Detect which cell encompasses the target text, then output its [X, Y] center coordinate. 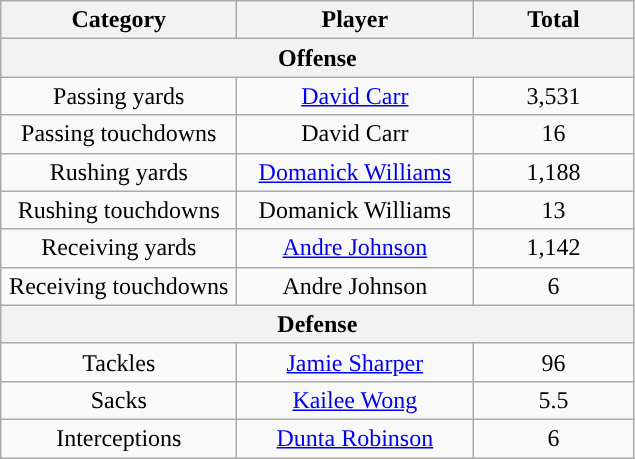
Kailee Wong [355, 400]
Offense [318, 58]
Defense [318, 324]
Player [355, 20]
Passing yards [119, 96]
1,188 [554, 172]
Interceptions [119, 438]
Receiving touchdowns [119, 286]
Receiving yards [119, 248]
Passing touchdowns [119, 134]
Jamie Sharper [355, 362]
96 [554, 362]
3,531 [554, 96]
Category [119, 20]
1,142 [554, 248]
Tackles [119, 362]
Dunta Robinson [355, 438]
Total [554, 20]
Rushing touchdowns [119, 210]
Sacks [119, 400]
5.5 [554, 400]
Rushing yards [119, 172]
16 [554, 134]
13 [554, 210]
